Return the (x, y) coordinate for the center point of the cell that contains the specified text.  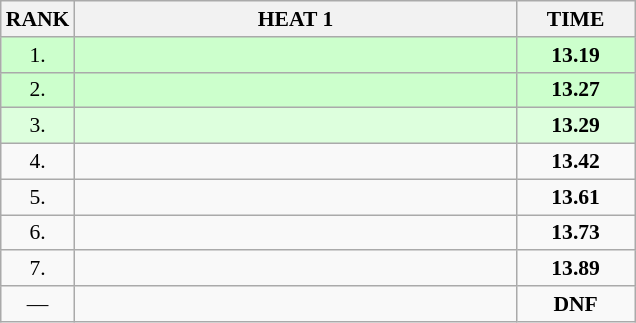
TIME (576, 19)
13.73 (576, 233)
13.89 (576, 269)
7. (38, 269)
DNF (576, 304)
3. (38, 126)
13.42 (576, 162)
13.61 (576, 197)
2. (38, 90)
RANK (38, 19)
13.29 (576, 126)
— (38, 304)
1. (38, 55)
5. (38, 197)
4. (38, 162)
13.19 (576, 55)
6. (38, 233)
HEAT 1 (295, 19)
13.27 (576, 90)
